Capture the cell that displays the provided text and extract its (X, Y) central coordinate. 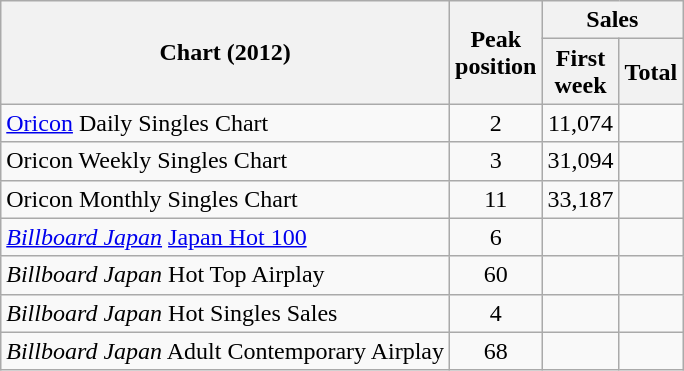
Oricon Daily Singles Chart (226, 123)
2 (496, 123)
Oricon Monthly Singles Chart (226, 199)
Peakposition (496, 52)
6 (496, 237)
Sales (612, 20)
Oricon Weekly Singles Chart (226, 161)
60 (496, 275)
Firstweek (580, 72)
33,187 (580, 199)
68 (496, 351)
31,094 (580, 161)
11 (496, 199)
4 (496, 313)
Billboard Japan Japan Hot 100 (226, 237)
3 (496, 161)
Chart (2012) (226, 52)
11,074 (580, 123)
Billboard Japan Adult Contemporary Airplay (226, 351)
Total (651, 72)
Billboard Japan Hot Top Airplay (226, 275)
Billboard Japan Hot Singles Sales (226, 313)
